Identify which cell holds the provided text, then report its [X, Y] central coordinate. 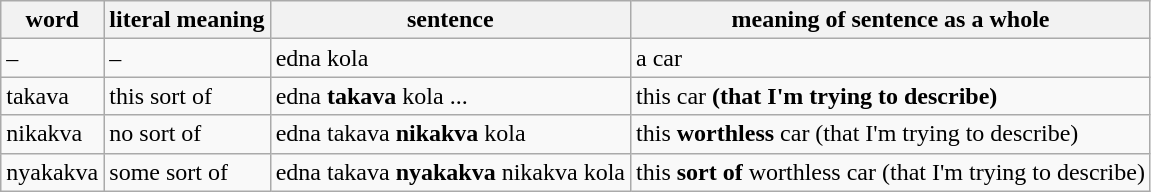
this car (that I'm trying to describe) [891, 96]
a car [891, 58]
no sort of [187, 134]
edna kola [450, 58]
literal meaning [187, 20]
this worthless car (that I'm trying to describe) [891, 134]
takava [52, 96]
sentence [450, 20]
this sort of [187, 96]
edna takava kola ... [450, 96]
this sort of worthless car (that I'm trying to describe) [891, 172]
meaning of sentence as a whole [891, 20]
edna takava nyakakva nikakva kola [450, 172]
some sort of [187, 172]
edna takava nikakva kola [450, 134]
nyakakva [52, 172]
word [52, 20]
nikakva [52, 134]
